Identify which cell holds the provided text, then report its (X, Y) central coordinate. 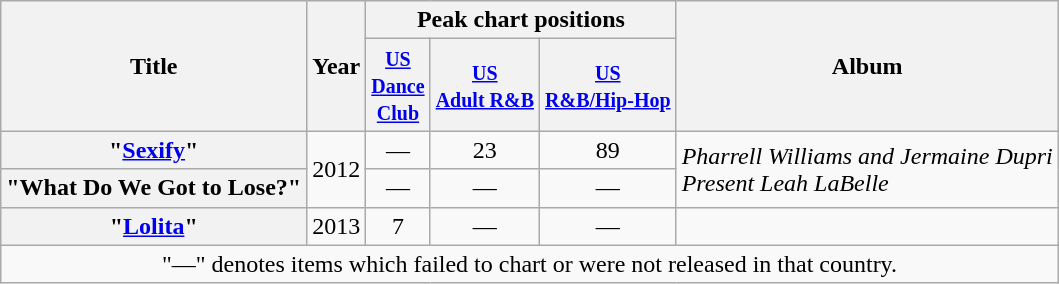
"What Do We Got to Lose?" (154, 188)
Year (336, 66)
USDanceClub (398, 85)
2013 (336, 226)
Peak chart positions (521, 20)
"Lolita" (154, 226)
"—" denotes items which failed to chart or were not released in that country. (530, 264)
Title (154, 66)
USR&B/Hip-Hop (608, 85)
2012 (336, 169)
Album (867, 66)
7 (398, 226)
89 (608, 150)
Pharrell Williams and Jermaine Dupri Present Leah LaBelle (867, 169)
23 (484, 150)
"Sexify" (154, 150)
USAdult R&B (484, 85)
